Pinpoint the cell where the given text exists, returning its [x, y] midpoint coordinate. 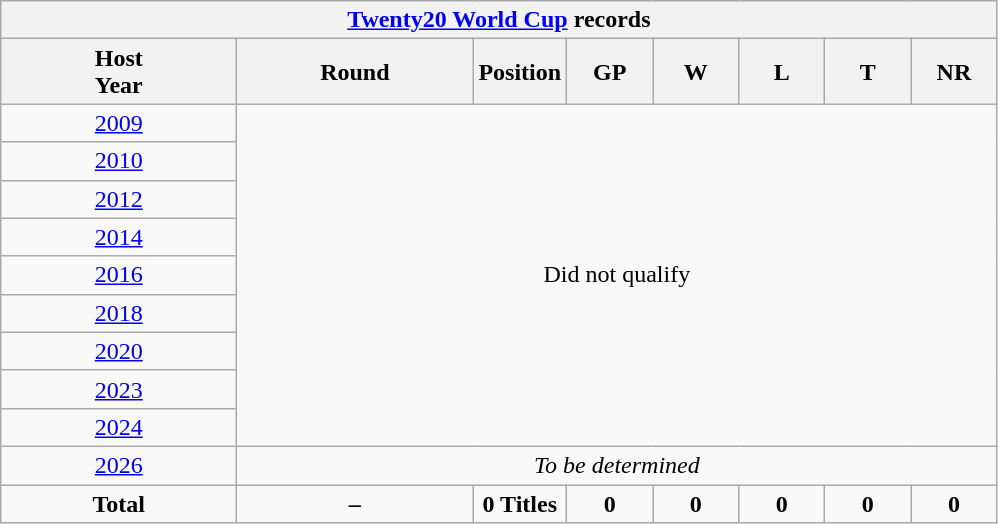
Did not qualify [617, 276]
L [782, 72]
2023 [119, 389]
0 Titles [520, 503]
2010 [119, 161]
2009 [119, 123]
2012 [119, 199]
HostYear [119, 72]
2014 [119, 237]
2018 [119, 313]
GP [610, 72]
T [868, 72]
2016 [119, 275]
Position [520, 72]
2020 [119, 351]
To be determined [617, 465]
W [696, 72]
2024 [119, 427]
Round [355, 72]
Twenty20 World Cup records [499, 20]
2026 [119, 465]
Total [119, 503]
NR [954, 72]
– [355, 503]
